Return (x, y) of the center of cell containing provided text 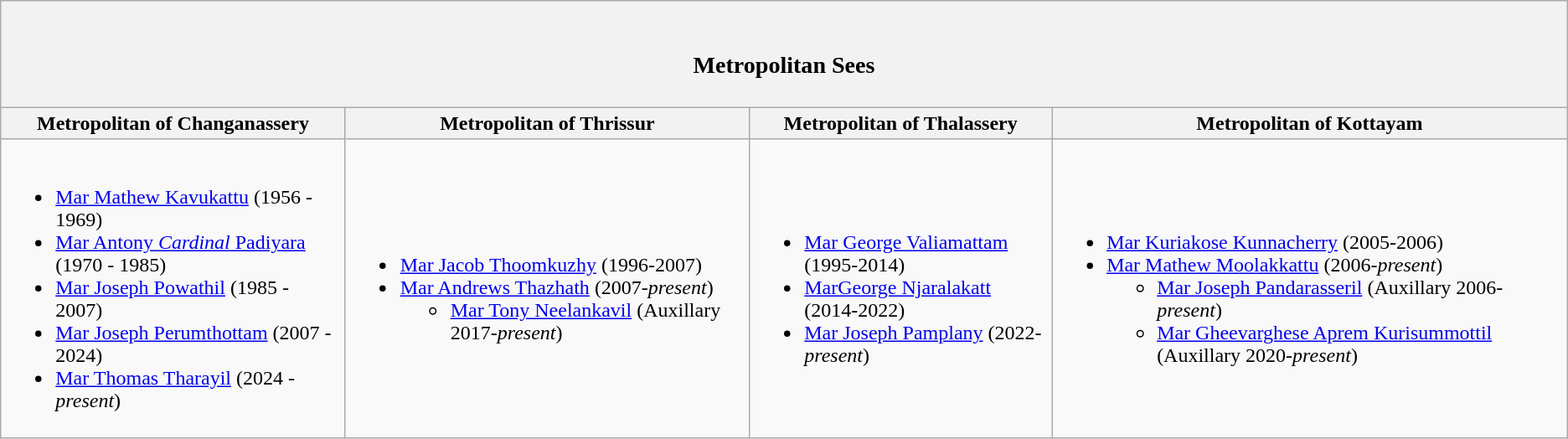
Metropolitan Sees (784, 54)
Metropolitan of Changanassery (173, 123)
Metropolitan of Thrissur (548, 123)
Metropolitan of Thalassery (901, 123)
Metropolitan of Kottayam (1310, 123)
Mar Jacob Thoomkuzhy (1996-2007)Mar Andrews Thazhath (2007-present)Mar Tony Neelankavil (Auxillary 2017-present) (548, 288)
Mar George Valiamattam (1995-2014)MarGeorge Njaralakatt (2014-2022)Mar Joseph Pamplany (2022-present) (901, 288)
